Find where the given text appears and provide that cell's center as [X, Y] coordinate. 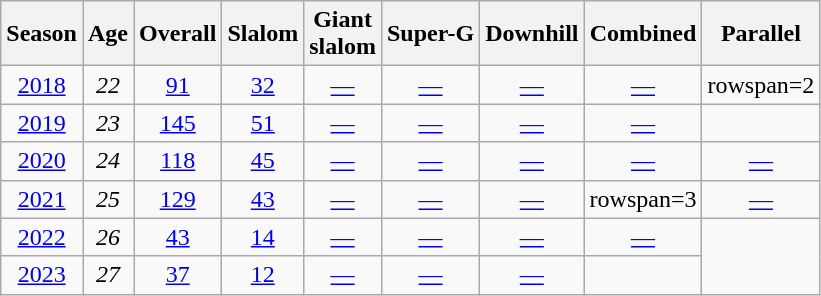
26 [108, 237]
Overall [178, 34]
22 [108, 85]
23 [108, 123]
25 [108, 199]
129 [178, 199]
Giantslalom [343, 34]
2021 [42, 199]
118 [178, 161]
Season [42, 34]
2019 [42, 123]
Slalom [263, 34]
Combined [643, 34]
Downhill [532, 34]
24 [108, 161]
rowspan=2 [761, 85]
91 [178, 85]
45 [263, 161]
12 [263, 275]
rowspan=3 [643, 199]
27 [108, 275]
Age [108, 34]
37 [178, 275]
2022 [42, 237]
51 [263, 123]
14 [263, 237]
145 [178, 123]
32 [263, 85]
Parallel [761, 34]
Super-G [430, 34]
2020 [42, 161]
2018 [42, 85]
2023 [42, 275]
